Extract the (X, Y) coordinate from the center of the cell holding the provided text.  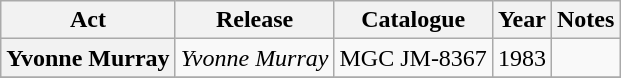
1983 (522, 58)
Act (88, 20)
Release (254, 20)
MGC JM-8367 (413, 58)
Catalogue (413, 20)
Notes (585, 20)
Year (522, 20)
